Scan for the cell matching the given text and deliver its [x, y] coordinate at center. 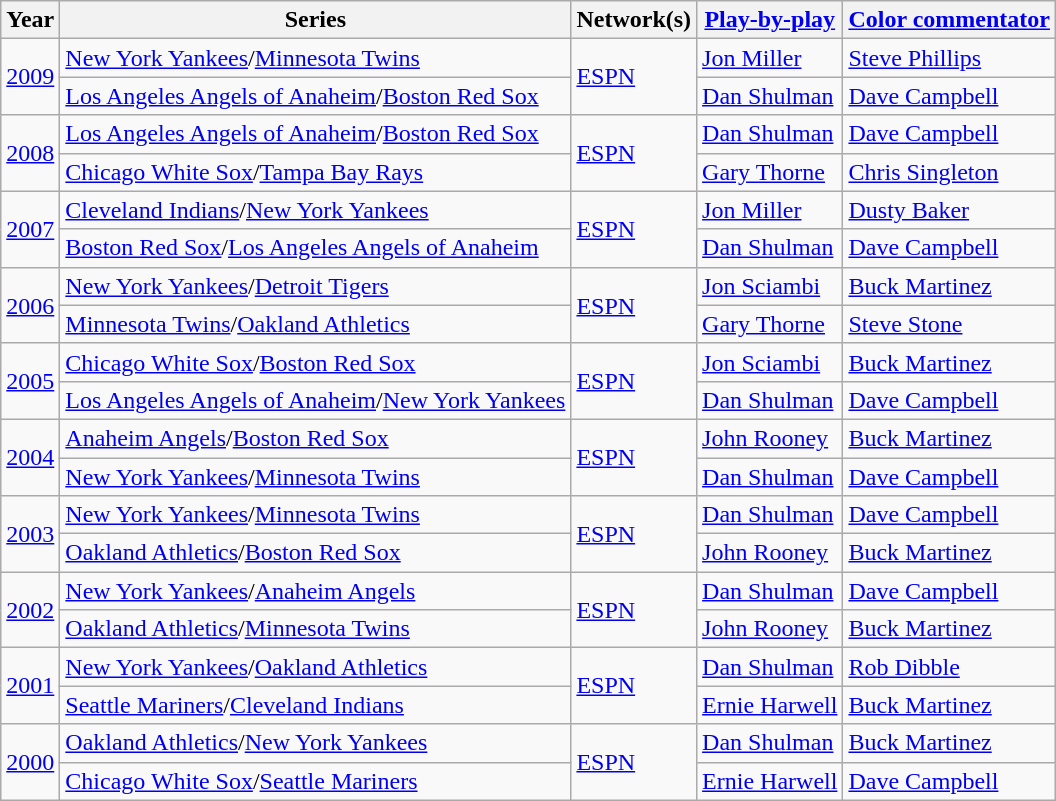
Cleveland Indians/New York Yankees [316, 210]
2002 [30, 610]
Color commentator [950, 20]
Series [316, 20]
Chicago White Sox/Seattle Mariners [316, 781]
2003 [30, 534]
2007 [30, 229]
Steve Phillips [950, 58]
2009 [30, 77]
2006 [30, 305]
Oakland Athletics/Boston Red Sox [316, 553]
Play-by-play [770, 20]
Anaheim Angels/Boston Red Sox [316, 438]
New York Yankees/Oakland Athletics [316, 667]
Steve Stone [950, 324]
Chicago White Sox/Boston Red Sox [316, 362]
Network(s) [634, 20]
Year [30, 20]
Chicago White Sox/Tampa Bay Rays [316, 172]
Minnesota Twins/Oakland Athletics [316, 324]
Chris Singleton [950, 172]
Los Angeles Angels of Anaheim/New York Yankees [316, 400]
2008 [30, 153]
New York Yankees/Anaheim Angels [316, 591]
2000 [30, 762]
Oakland Athletics/Minnesota Twins [316, 629]
Seattle Mariners/Cleveland Indians [316, 705]
Dusty Baker [950, 210]
Boston Red Sox/Los Angeles Angels of Anaheim [316, 248]
Rob Dibble [950, 667]
New York Yankees/Detroit Tigers [316, 286]
2005 [30, 381]
2004 [30, 457]
2001 [30, 686]
Oakland Athletics/New York Yankees [316, 743]
